Pinpoint the cell where the given text exists, returning its [x, y] midpoint coordinate. 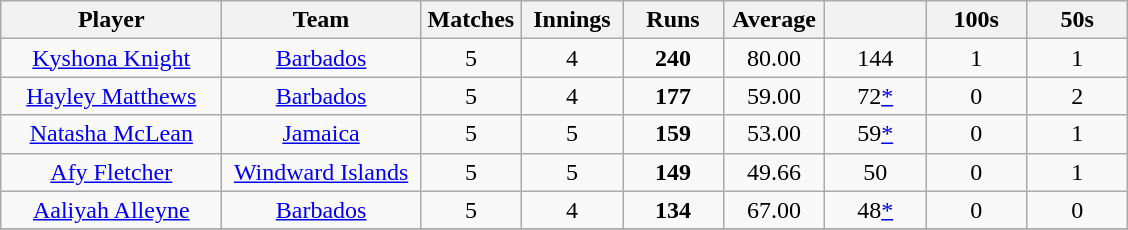
50s [1078, 20]
59* [876, 134]
Windward Islands [322, 172]
Aaliyah Alleyne [112, 210]
159 [672, 134]
49.66 [774, 172]
Natasha McLean [112, 134]
Team [322, 20]
48* [876, 210]
50 [876, 172]
240 [672, 58]
144 [876, 58]
67.00 [774, 210]
Hayley Matthews [112, 96]
Matches [470, 20]
Average [774, 20]
Afy Fletcher [112, 172]
Runs [672, 20]
Kyshona Knight [112, 58]
134 [672, 210]
Innings [572, 20]
100s [976, 20]
2 [1078, 96]
Player [112, 20]
177 [672, 96]
80.00 [774, 58]
149 [672, 172]
59.00 [774, 96]
53.00 [774, 134]
Jamaica [322, 134]
72* [876, 96]
